Extract the (x, y) coordinate from the center of the cell holding the provided text.  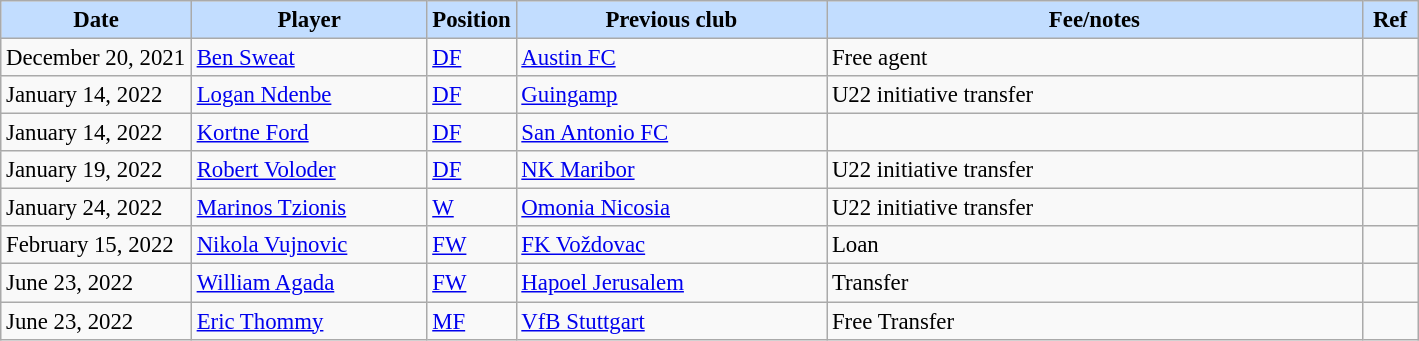
William Agada (309, 283)
San Antonio FC (672, 133)
Marinos Tzionis (309, 208)
MF (472, 321)
Austin FC (672, 58)
Logan Ndenbe (309, 95)
Guingamp (672, 95)
Nikola Vujnovic (309, 245)
W (472, 208)
January 24, 2022 (96, 208)
Hapoel Jerusalem (672, 283)
Transfer (1095, 283)
Loan (1095, 245)
NK Maribor (672, 170)
Eric Thommy (309, 321)
FK Voždovac (672, 245)
Position (472, 20)
VfB Stuttgart (672, 321)
Free agent (1095, 58)
Player (309, 20)
December 20, 2021 (96, 58)
Omonia Nicosia (672, 208)
Robert Voloder (309, 170)
Ref (1390, 20)
Fee/notes (1095, 20)
February 15, 2022 (96, 245)
Kortne Ford (309, 133)
Previous club (672, 20)
Ben Sweat (309, 58)
January 19, 2022 (96, 170)
Date (96, 20)
Free Transfer (1095, 321)
